Determine the [x, y] coordinate at the center of the cell enclosing the given text.  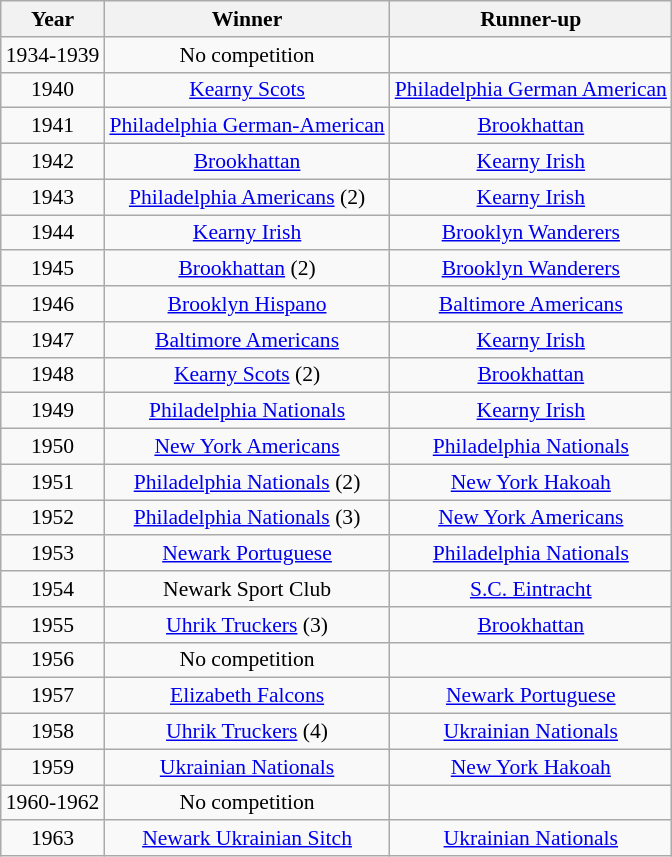
Philadelphia German-American [246, 126]
Brookhattan (2) [246, 269]
1940 [53, 90]
1954 [53, 589]
Brooklyn Hispano [246, 304]
1942 [53, 162]
1944 [53, 233]
Kearny Scots (2) [246, 375]
Uhrik Truckers (3) [246, 625]
Runner-up [531, 19]
1955 [53, 625]
1949 [53, 411]
1951 [53, 482]
Elizabeth Falcons [246, 696]
Newark Sport Club [246, 589]
1956 [53, 660]
1934-1939 [53, 55]
Philadelphia Nationals (3) [246, 518]
1963 [53, 839]
1959 [53, 767]
S.C. Eintracht [531, 589]
Philadelphia Nationals (2) [246, 482]
1941 [53, 126]
1960-1962 [53, 803]
Uhrik Truckers (4) [246, 732]
1957 [53, 696]
1946 [53, 304]
Year [53, 19]
1953 [53, 554]
Philadelphia German American [531, 90]
Winner [246, 19]
Philadelphia Americans (2) [246, 197]
1958 [53, 732]
1952 [53, 518]
1943 [53, 197]
1947 [53, 340]
1948 [53, 375]
1950 [53, 447]
Newark Ukrainian Sitch [246, 839]
Kearny Scots [246, 90]
1945 [53, 269]
